From the cell containing the given text, extract its center point as (x, y) coordinate. 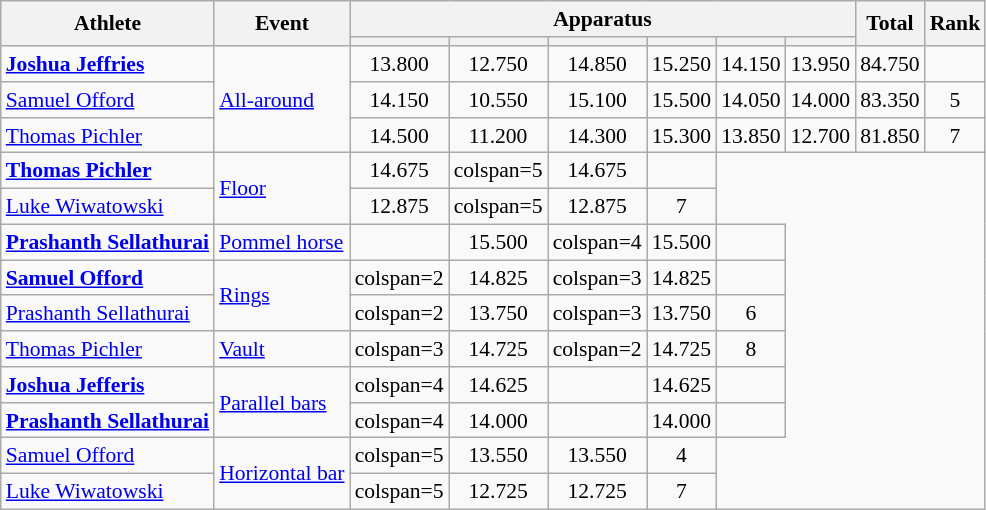
Event (282, 24)
Parallel bars (282, 402)
84.750 (890, 64)
Total (890, 24)
Vault (282, 349)
Rings (282, 296)
5 (956, 100)
14.050 (750, 100)
6 (750, 314)
8 (750, 349)
12.750 (498, 64)
14.850 (598, 64)
Athlete (108, 24)
Joshua Jefferis (108, 385)
11.200 (498, 136)
Floor (282, 188)
13.850 (750, 136)
81.850 (890, 136)
15.300 (682, 136)
14.500 (400, 136)
13.950 (820, 64)
Apparatus (603, 19)
15.100 (598, 100)
All-around (282, 100)
10.550 (498, 100)
4 (682, 456)
Horizontal bar (282, 474)
Pommel horse (282, 243)
Joshua Jeffries (108, 64)
Rank (956, 24)
12.700 (820, 136)
14.300 (598, 136)
15.250 (682, 64)
83.350 (890, 100)
13.800 (400, 64)
